Determine the (x, y) coordinate at the center of the cell enclosing the given text.  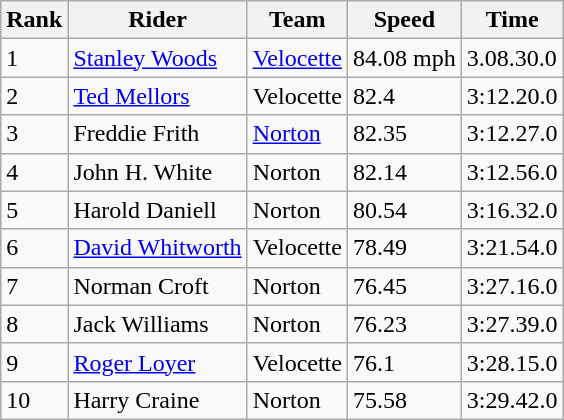
3:12.20.0 (512, 96)
76.45 (404, 286)
Speed (404, 20)
9 (34, 362)
10 (34, 400)
3:16.32.0 (512, 210)
Jack Williams (158, 324)
6 (34, 248)
Rank (34, 20)
3:12.56.0 (512, 172)
3:29.42.0 (512, 400)
3:21.54.0 (512, 248)
80.54 (404, 210)
Team (297, 20)
82.14 (404, 172)
3:27.39.0 (512, 324)
7 (34, 286)
3.08.30.0 (512, 58)
3 (34, 134)
75.58 (404, 400)
Time (512, 20)
76.1 (404, 362)
Ted Mellors (158, 96)
John H. White (158, 172)
Harold Daniell (158, 210)
Rider (158, 20)
Freddie Frith (158, 134)
Roger Loyer (158, 362)
3:12.27.0 (512, 134)
8 (34, 324)
Norman Croft (158, 286)
82.4 (404, 96)
2 (34, 96)
3:28.15.0 (512, 362)
Harry Craine (158, 400)
1 (34, 58)
Stanley Woods (158, 58)
5 (34, 210)
84.08 mph (404, 58)
David Whitworth (158, 248)
4 (34, 172)
3:27.16.0 (512, 286)
78.49 (404, 248)
82.35 (404, 134)
76.23 (404, 324)
